Pinpoint the cell where the given text exists, returning its (X, Y) midpoint coordinate. 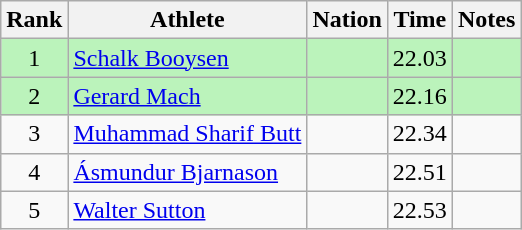
22.34 (420, 134)
Muhammad Sharif Butt (188, 134)
Nation (347, 20)
22.51 (420, 172)
Rank (34, 20)
22.03 (420, 58)
2 (34, 96)
22.53 (420, 210)
4 (34, 172)
22.16 (420, 96)
Gerard Mach (188, 96)
Notes (486, 20)
Schalk Booysen (188, 58)
3 (34, 134)
1 (34, 58)
Time (420, 20)
5 (34, 210)
Ásmundur Bjarnason (188, 172)
Walter Sutton (188, 210)
Athlete (188, 20)
